Extract the (X, Y) coordinate from the center of the cell holding the provided text.  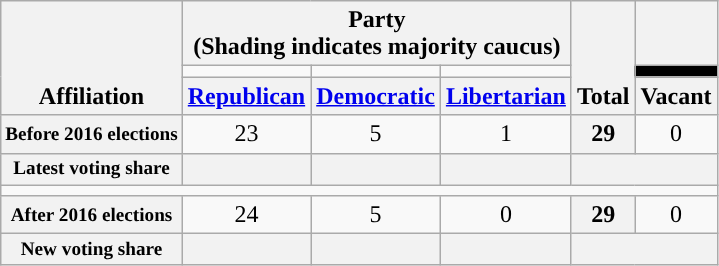
Before 2016 elections (92, 134)
Affiliation (92, 58)
Libertarian (506, 96)
Latest voting share (92, 169)
Democratic (376, 96)
1 (506, 134)
After 2016 elections (92, 215)
Republican (246, 96)
23 (246, 134)
Party (Shading indicates majority caucus) (376, 34)
New voting share (92, 250)
24 (246, 215)
Total (603, 58)
Vacant (676, 96)
